Capture the cell that displays the provided text and extract its [X, Y] central coordinate. 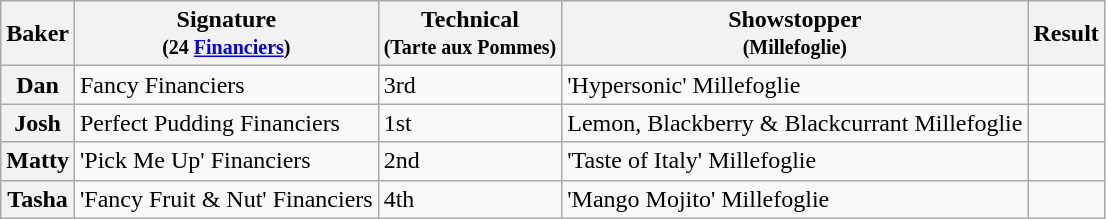
3rd [470, 85]
4th [470, 199]
Lemon, Blackberry & Blackcurrant Millefoglie [795, 123]
Signature (24 Financiers) [226, 34]
2nd [470, 161]
Result [1066, 34]
Technical (Tarte aux Pommes) [470, 34]
'Pick Me Up' Financiers [226, 161]
'Taste of Italy' Millefoglie [795, 161]
Dan [38, 85]
'Fancy Fruit & Nut' Financiers [226, 199]
'Hypersonic' Millefoglie [795, 85]
'Mango Mojito' Millefoglie [795, 199]
Perfect Pudding Financiers [226, 123]
1st [470, 123]
Josh [38, 123]
Showstopper (Millefoglie) [795, 34]
Baker [38, 34]
Tasha [38, 199]
Fancy Financiers [226, 85]
Matty [38, 161]
